Return the (x, y) coordinate for the center point of the cell that contains the specified text.  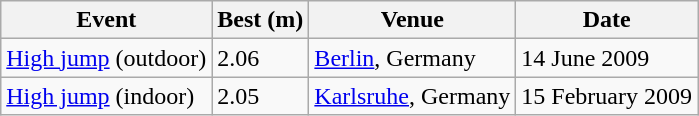
Date (607, 20)
2.06 (260, 58)
High jump (outdoor) (106, 58)
Best (m) (260, 20)
Venue (412, 20)
Karlsruhe, Germany (412, 96)
Event (106, 20)
Berlin, Germany (412, 58)
14 June 2009 (607, 58)
15 February 2009 (607, 96)
2.05 (260, 96)
High jump (indoor) (106, 96)
